Find where the given text appears and provide that cell's center as [X, Y] coordinate. 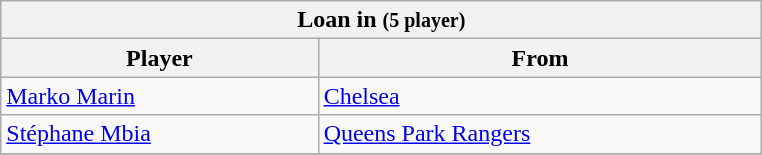
Queens Park Rangers [540, 134]
From [540, 58]
Player [160, 58]
Stéphane Mbia [160, 134]
Chelsea [540, 96]
Loan in (5 player) [382, 20]
Marko Marin [160, 96]
